Provide the [X, Y] coordinate of the cell's center where the given text is located.  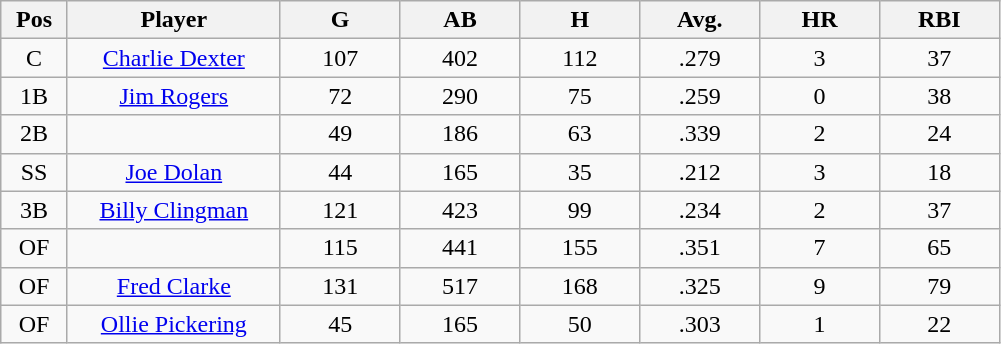
.212 [700, 172]
RBI [939, 20]
Charlie Dexter [174, 58]
9 [820, 286]
Pos [34, 20]
99 [580, 210]
115 [340, 248]
.259 [700, 96]
65 [939, 248]
50 [580, 324]
49 [340, 134]
35 [580, 172]
Ollie Pickering [174, 324]
.234 [700, 210]
3B [34, 210]
AB [460, 20]
HR [820, 20]
18 [939, 172]
C [34, 58]
.351 [700, 248]
72 [340, 96]
45 [340, 324]
7 [820, 248]
121 [340, 210]
186 [460, 134]
1 [820, 324]
38 [939, 96]
168 [580, 286]
Avg. [700, 20]
44 [340, 172]
75 [580, 96]
Joe Dolan [174, 172]
0 [820, 96]
.303 [700, 324]
24 [939, 134]
63 [580, 134]
22 [939, 324]
423 [460, 210]
402 [460, 58]
G [340, 20]
131 [340, 286]
441 [460, 248]
Fred Clarke [174, 286]
Billy Clingman [174, 210]
.325 [700, 286]
155 [580, 248]
107 [340, 58]
.339 [700, 134]
112 [580, 58]
H [580, 20]
517 [460, 286]
290 [460, 96]
.279 [700, 58]
79 [939, 286]
Player [174, 20]
1B [34, 96]
Jim Rogers [174, 96]
2B [34, 134]
SS [34, 172]
